Scan for the cell matching the given text and deliver its (x, y) coordinate at center. 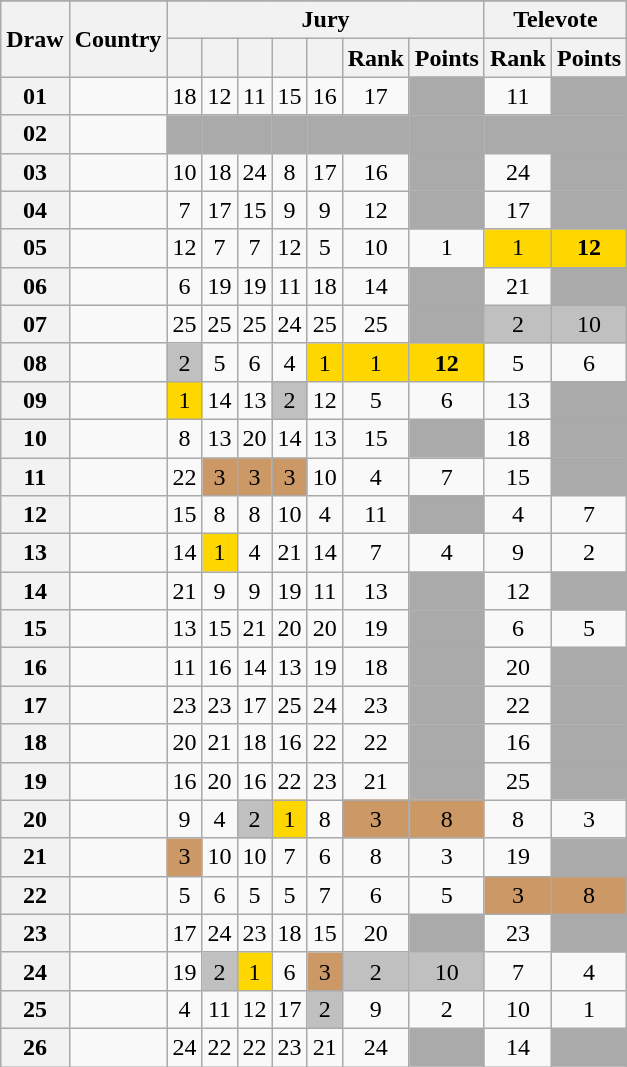
04 (35, 210)
03 (35, 172)
Televote (555, 20)
06 (35, 286)
05 (35, 248)
Country (118, 39)
26 (35, 1047)
02 (35, 134)
Draw (35, 39)
Jury (326, 20)
07 (35, 324)
09 (35, 400)
08 (35, 362)
01 (35, 96)
